Capture the cell that displays the provided text and extract its (X, Y) central coordinate. 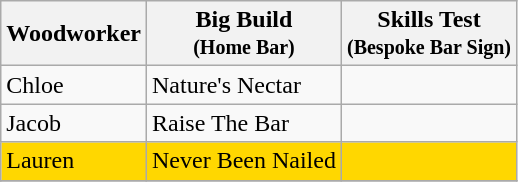
Big Build(Home Bar) (244, 34)
Woodworker (74, 34)
Nature's Nectar (244, 85)
Jacob (74, 123)
Lauren (74, 161)
Raise The Bar (244, 123)
Chloe (74, 85)
Skills Test(Bespoke Bar Sign) (428, 34)
Never Been Nailed (244, 161)
